Pinpoint the cell where the given text exists, returning its (X, Y) midpoint coordinate. 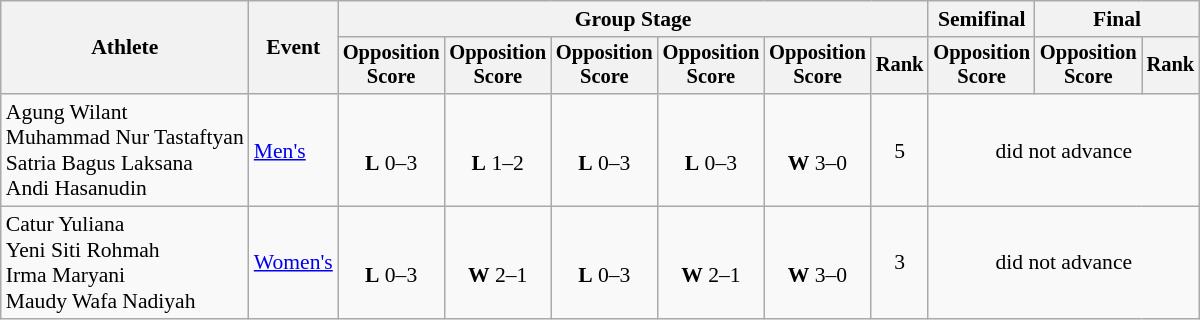
L 1–2 (498, 150)
Group Stage (634, 19)
Event (294, 48)
Men's (294, 150)
Catur YulianaYeni Siti RohmahIrma MaryaniMaudy Wafa Nadiyah (125, 263)
Agung WilantMuhammad Nur TastaftyanSatria Bagus LaksanaAndi Hasanudin (125, 150)
Women's (294, 263)
3 (900, 263)
Athlete (125, 48)
Final (1117, 19)
Semifinal (982, 19)
5 (900, 150)
